Determine the [x, y] coordinate at the center of the cell enclosing the given text.  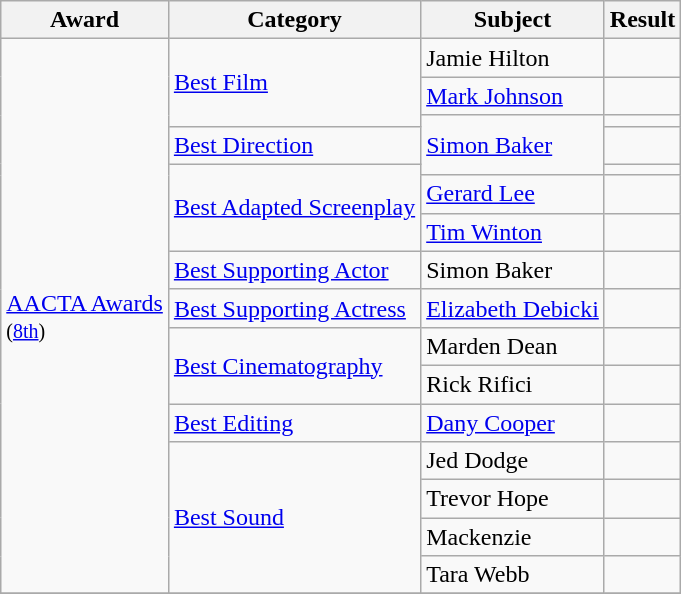
Best Sound [294, 518]
Marden Dean [513, 346]
Best Film [294, 82]
Best Cinematography [294, 365]
Best Supporting Actress [294, 308]
Jamie Hilton [513, 58]
Category [294, 20]
Jed Dodge [513, 461]
Best Direction [294, 145]
Trevor Hope [513, 499]
Best Supporting Actor [294, 270]
Result [642, 20]
Tim Winton [513, 232]
Mackenzie [513, 537]
Award [85, 20]
Rick Rifici [513, 384]
Mark Johnson [513, 96]
Best Editing [294, 423]
Gerard Lee [513, 194]
Dany Cooper [513, 423]
Tara Webb [513, 575]
Elizabeth Debicki [513, 308]
AACTA Awards(8th) [85, 316]
Best Adapted Screenplay [294, 208]
Subject [513, 20]
